Provide the (x, y) coordinate of the cell's center where the given text is located.  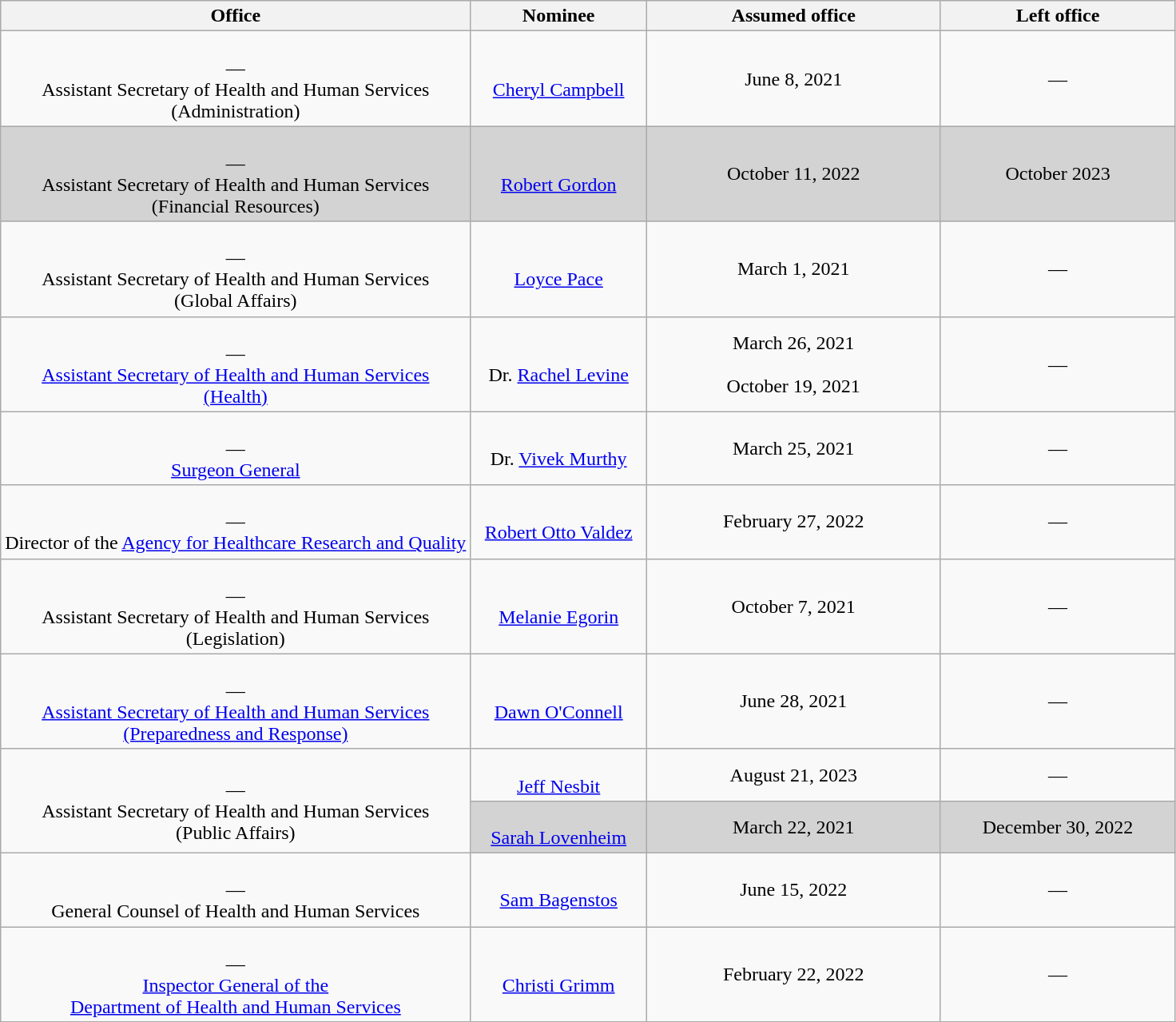
Sarah Lovenheim (559, 826)
Dr. Rachel Levine (559, 364)
Office (236, 16)
—General Counsel of Health and Human Services (236, 889)
—Assistant Secretary of Health and Human Services(Health) (236, 364)
Dr. Vivek Murthy (559, 448)
Nominee (559, 16)
March 1, 2021 (793, 268)
—Assistant Secretary of Health and Human Services(Administration) (236, 78)
Dawn O'Connell (559, 702)
Left office (1058, 16)
Sam Bagenstos (559, 889)
March 26, 2021October 19, 2021 (793, 364)
—Director of the Agency for Healthcare Research and Quality (236, 522)
March 22, 2021 (793, 826)
—Surgeon General (236, 448)
Robert Otto Valdez (559, 522)
October 11, 2022 (793, 174)
Assumed office (793, 16)
August 21, 2023 (793, 775)
March 25, 2021 (793, 448)
—Assistant Secretary of Health and Human Services(Global Affairs) (236, 268)
—Assistant Secretary of Health and Human Services(Public Affairs) (236, 801)
—Inspector General of theDepartment of Health and Human Services (236, 975)
June 28, 2021 (793, 702)
December 30, 2022 (1058, 826)
Melanie Egorin (559, 606)
Loyce Pace (559, 268)
Robert Gordon (559, 174)
Jeff Nesbit (559, 775)
October 7, 2021 (793, 606)
—Assistant Secretary of Health and Human Services(Financial Resources) (236, 174)
February 22, 2022 (793, 975)
February 27, 2022 (793, 522)
Cheryl Campbell (559, 78)
—Assistant Secretary of Health and Human Services(Preparedness and Response) (236, 702)
June 8, 2021 (793, 78)
—Assistant Secretary of Health and Human Services(Legislation) (236, 606)
Christi Grimm (559, 975)
June 15, 2022 (793, 889)
October 2023 (1058, 174)
